Determine the [X, Y] coordinate at the center of the cell enclosing the given text.  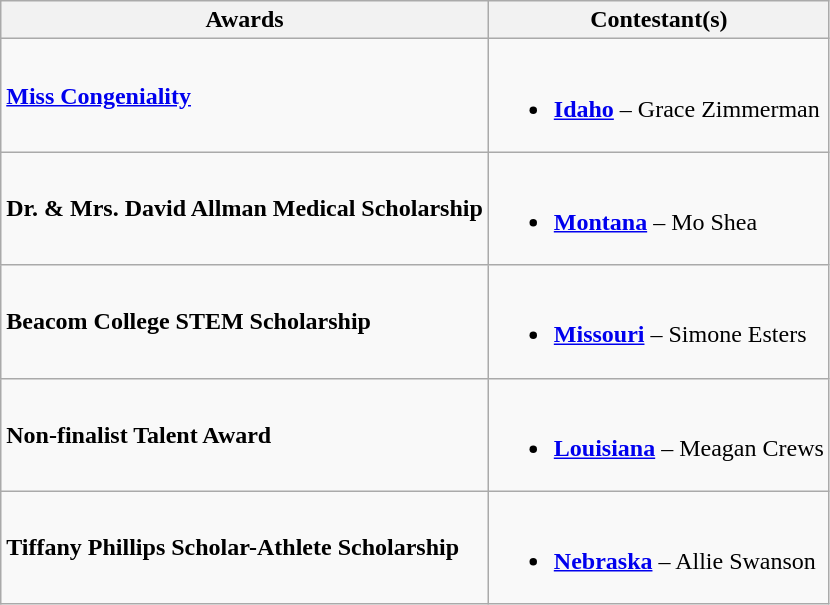
Non-finalist Talent Award [245, 434]
Tiffany Phillips Scholar-Athlete Scholarship [245, 548]
Dr. & Mrs. David Allman Medical Scholarship [245, 208]
Idaho – Grace Zimmerman [658, 96]
Montana – Mo Shea [658, 208]
Beacom College STEM Scholarship [245, 322]
Missouri – Simone Esters [658, 322]
Miss Congeniality [245, 96]
Contestant(s) [658, 20]
Louisiana – Meagan Crews [658, 434]
Nebraska – Allie Swanson [658, 548]
Awards [245, 20]
